Provide the [x, y] coordinate of the cell's center where the given text is located.  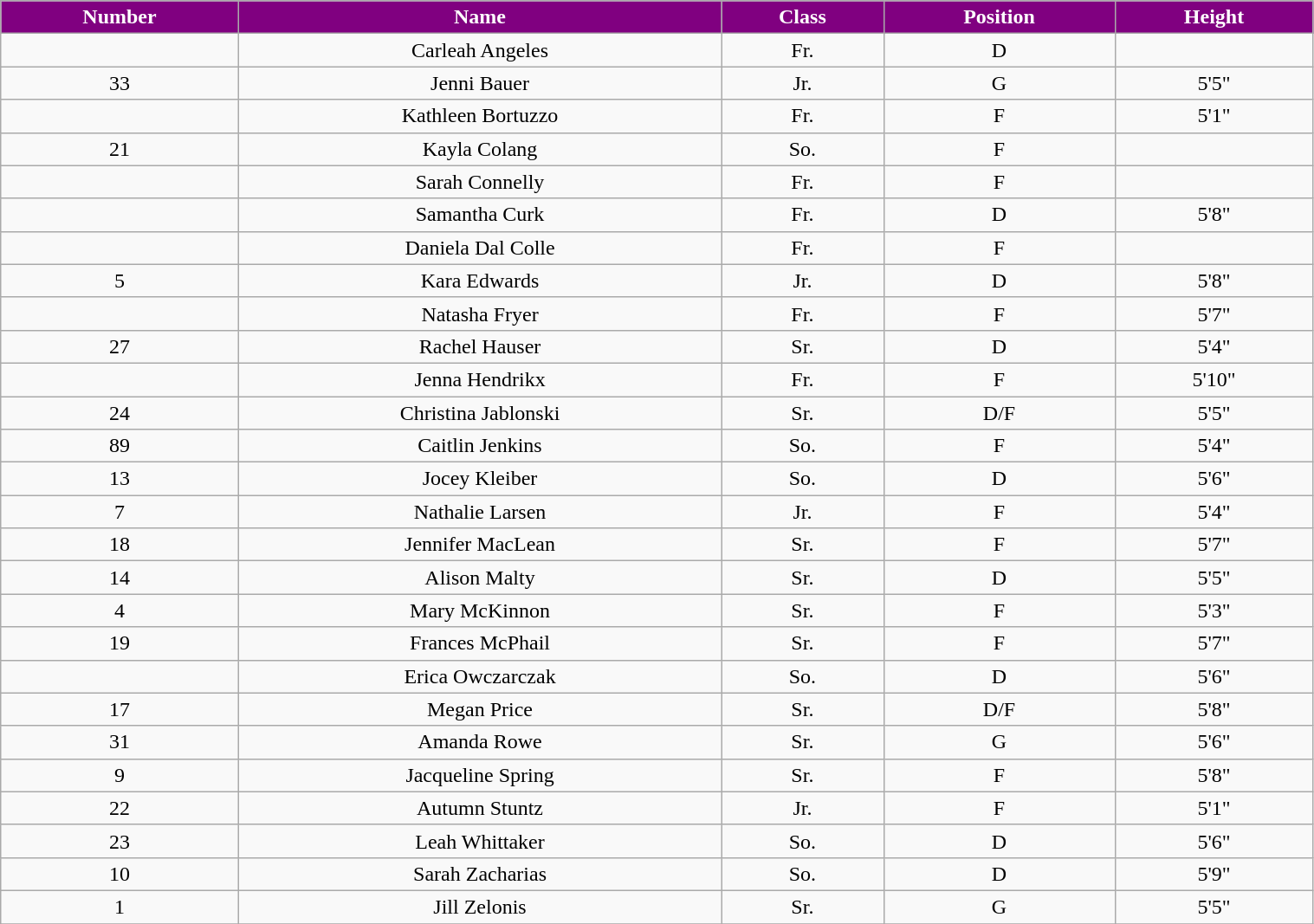
Number [120, 17]
21 [120, 149]
Kayla Colang [480, 149]
Natasha Fryer [480, 313]
14 [120, 578]
Kara Edwards [480, 281]
Amanda Rowe [480, 742]
Jenni Bauer [480, 83]
Jenna Hendrikx [480, 379]
5'10" [1214, 379]
10 [120, 874]
17 [120, 709]
Jennifer MacLean [480, 545]
Position [1000, 17]
22 [120, 808]
Caitlin Jenkins [480, 446]
4 [120, 611]
5'9" [1214, 874]
5 [120, 281]
18 [120, 545]
Leah Whittaker [480, 841]
33 [120, 83]
23 [120, 841]
Jocey Kleiber [480, 479]
Autumn Stuntz [480, 808]
Frances McPhail [480, 643]
89 [120, 446]
Samantha Curk [480, 215]
Rachel Hauser [480, 346]
24 [120, 413]
9 [120, 775]
Daniela Dal Colle [480, 248]
Jill Zelonis [480, 907]
Mary McKinnon [480, 611]
27 [120, 346]
1 [120, 907]
Megan Price [480, 709]
Erica Owczarczak [480, 676]
Sarah Zacharias [480, 874]
Alison Malty [480, 578]
Jacqueline Spring [480, 775]
13 [120, 479]
Carleah Angeles [480, 50]
Height [1214, 17]
Class [802, 17]
Kathleen Bortuzzo [480, 116]
31 [120, 742]
Christina Jablonski [480, 413]
Sarah Connelly [480, 182]
Nathalie Larsen [480, 512]
5'3" [1214, 611]
7 [120, 512]
19 [120, 643]
Name [480, 17]
